Capture the cell that displays the provided text and extract its (X, Y) central coordinate. 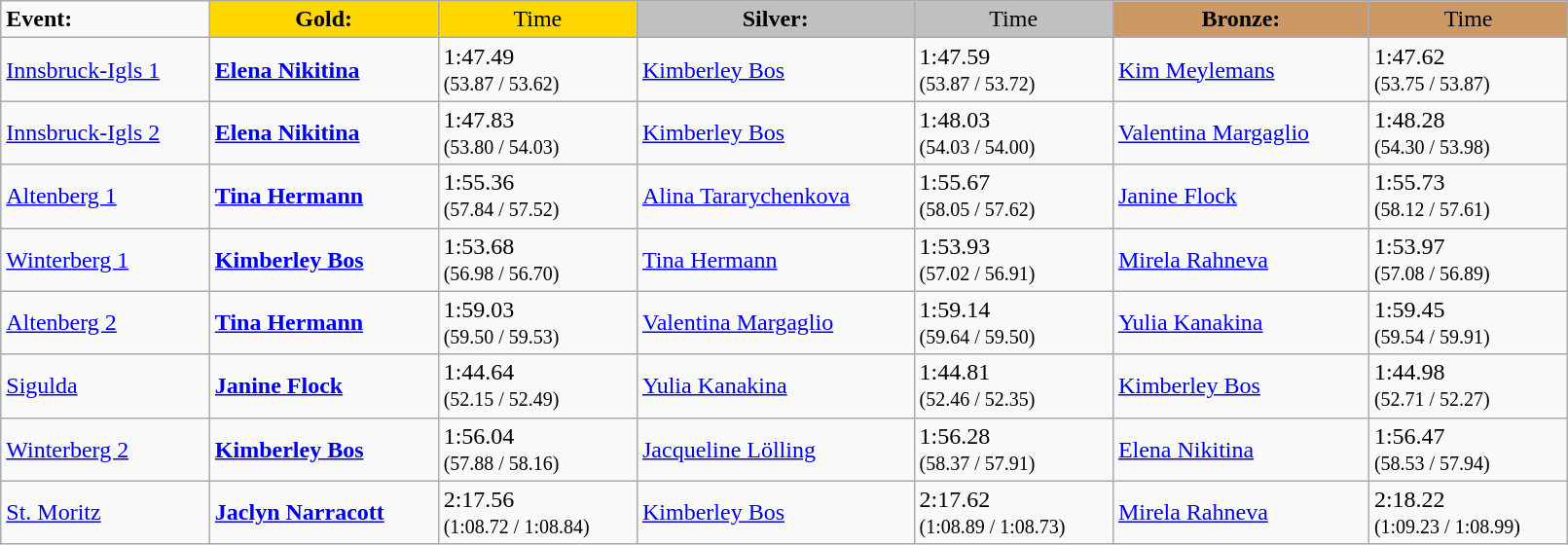
1:56.28(58.37 / 57.91) (1013, 450)
Jaclyn Narracott (323, 512)
Innsbruck-Igls 1 (105, 70)
1:44.98(52.71 / 52.27) (1468, 385)
1:47.49(53.87 / 53.62) (537, 70)
1:59.14(59.64 / 59.50) (1013, 323)
Event: (105, 19)
Bronze: (1240, 19)
Silver: (775, 19)
1:59.45(59.54 / 59.91) (1468, 323)
1:53.93(57.02 / 56.91) (1013, 259)
1:55.67(58.05 / 57.62) (1013, 197)
Gold: (323, 19)
Altenberg 2 (105, 323)
1:53.68(56.98 / 56.70) (537, 259)
1:56.04(57.88 / 58.16) (537, 450)
Winterberg 1 (105, 259)
1:47.59(53.87 / 53.72) (1013, 70)
1:48.03(54.03 / 54.00) (1013, 132)
Sigulda (105, 385)
St. Moritz (105, 512)
1:55.73(58.12 / 57.61) (1468, 197)
2:17.62(1:08.89 / 1:08.73) (1013, 512)
Alina Tararychenkova (775, 197)
1:55.36(57.84 / 57.52) (537, 197)
1:44.64(52.15 / 52.49) (537, 385)
2:18.22(1:09.23 / 1:08.99) (1468, 512)
1:44.81(52.46 / 52.35) (1013, 385)
2:17.56(1:08.72 / 1:08.84) (537, 512)
1:48.28(54.30 / 53.98) (1468, 132)
1:53.97(57.08 / 56.89) (1468, 259)
Innsbruck-Igls 2 (105, 132)
Winterberg 2 (105, 450)
1:56.47(58.53 / 57.94) (1468, 450)
1:47.62(53.75 / 53.87) (1468, 70)
1:59.03(59.50 / 59.53) (537, 323)
1:47.83(53.80 / 54.03) (537, 132)
Kim Meylemans (1240, 70)
Altenberg 1 (105, 197)
Jacqueline Lölling (775, 450)
